Output the [x, y] coordinate of the center of the cell containing the given text.  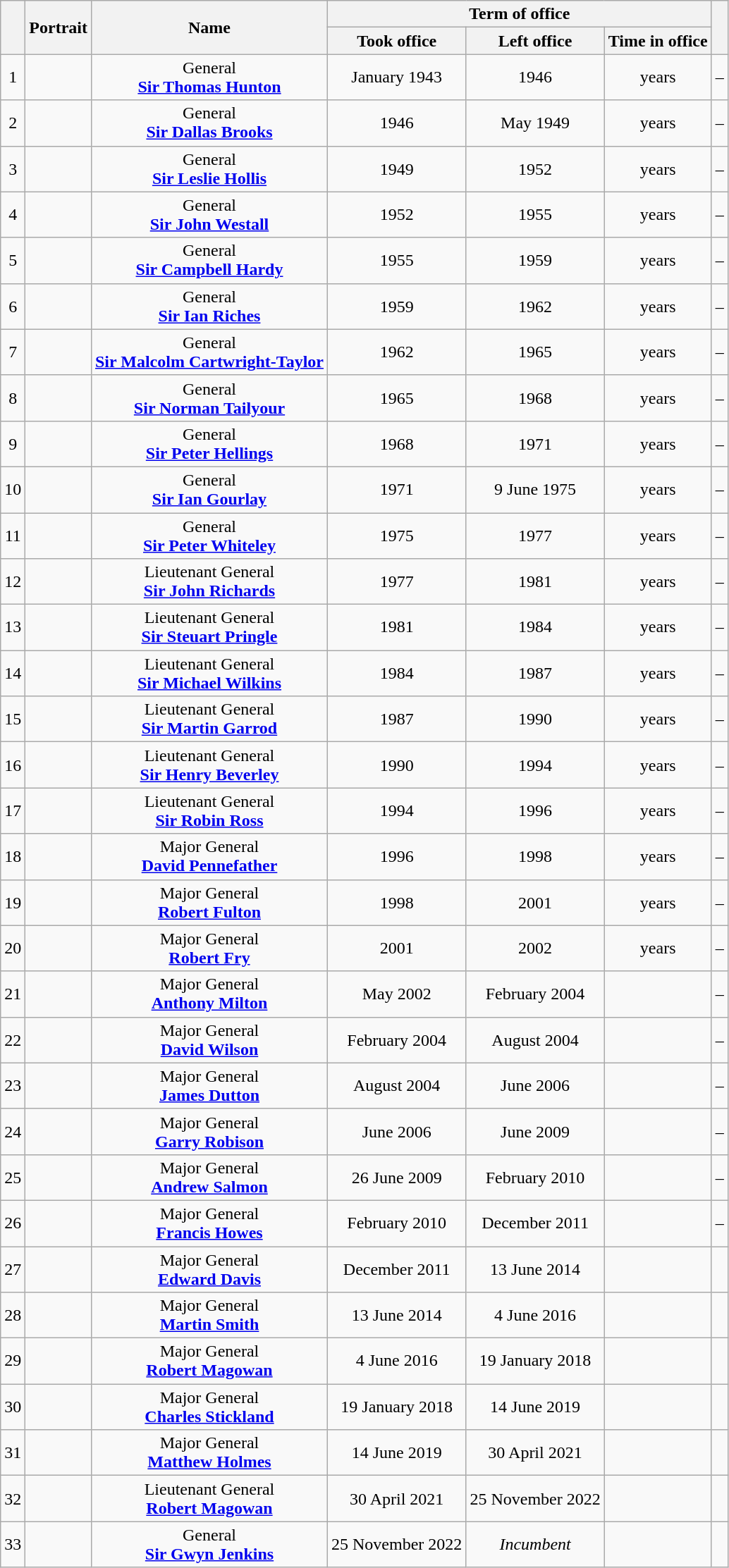
22 [13, 1040]
GeneralSir Dallas Brooks [209, 123]
Incumbent [535, 1545]
32 [13, 1498]
Major GeneralMartin Smith [209, 1315]
25 [13, 1177]
14 [13, 674]
7 [13, 352]
Major GeneralRobert Fulton [209, 902]
GeneralSir Gwyn Jenkins [209, 1545]
GeneralSir Ian Riches [209, 306]
2 [13, 123]
16 [13, 765]
GeneralSir Ian Gourlay [209, 489]
Lieutenant GeneralSir John Richards [209, 582]
Major GeneralDavid Pennefather [209, 857]
Major General Francis Howes [209, 1223]
21 [13, 994]
May 2002 [397, 994]
1975 [397, 536]
24 [13, 1132]
GeneralSir John Westall [209, 214]
Major GeneralRobert Fry [209, 949]
Lieutenant GeneralSir Henry Beverley [209, 765]
Portrait [59, 27]
8 [13, 397]
Lieutenant GeneralSir Martin Garrod [209, 719]
9 June 1975 [535, 489]
28 [13, 1315]
Time in office [658, 41]
26 June 2009 [397, 1177]
GeneralSir Peter Whiteley [209, 536]
GeneralSir Campbell Hardy [209, 261]
Major GeneralAndrew Salmon [209, 1177]
GeneralSir Malcolm Cartwright-Taylor [209, 352]
Major GeneralJames Dutton [209, 1085]
1949 [397, 169]
Major GeneralDavid Wilson [209, 1040]
Major GeneralGarry Robison [209, 1132]
Major GeneralMatthew Holmes [209, 1453]
Name [209, 27]
17 [13, 810]
GeneralSir Peter Hellings [209, 444]
4 [13, 214]
27 [13, 1268]
5 [13, 261]
Major General Anthony Milton [209, 994]
Term of office [520, 14]
1 [13, 78]
2002 [535, 949]
30 [13, 1407]
18 [13, 857]
33 [13, 1545]
12 [13, 582]
Left office [535, 41]
Major GeneralEdward Davis [209, 1268]
19 [13, 902]
May 1949 [535, 123]
29 [13, 1362]
Lieutenant GeneralSir Steuart Pringle [209, 627]
10 [13, 489]
Took office [397, 41]
26 [13, 1223]
11 [13, 536]
6 [13, 306]
January 1943 [397, 78]
9 [13, 444]
Lieutenant GeneralRobert Magowan [209, 1498]
June 2009 [535, 1132]
20 [13, 949]
GeneralSir Thomas Hunton [209, 78]
Lieutenant GeneralSir Michael Wilkins [209, 674]
GeneralSir Leslie Hollis [209, 169]
Major GeneralCharles Stickland [209, 1407]
GeneralSir Norman Tailyour [209, 397]
15 [13, 719]
3 [13, 169]
Lieutenant GeneralSir Robin Ross [209, 810]
31 [13, 1453]
23 [13, 1085]
Major GeneralRobert Magowan [209, 1362]
13 [13, 627]
